Extract the [X, Y] coordinate from the center of the cell holding the provided text.  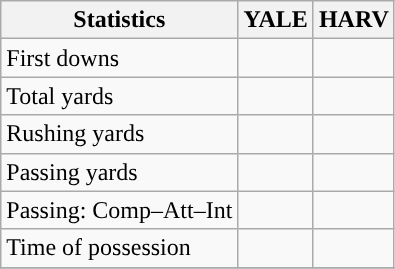
First downs [120, 58]
Statistics [120, 20]
YALE [276, 20]
Passing: Comp–Att–Int [120, 210]
Total yards [120, 96]
Passing yards [120, 172]
Time of possession [120, 248]
HARV [354, 20]
Rushing yards [120, 134]
